Capture the cell that displays the provided text and extract its [X, Y] central coordinate. 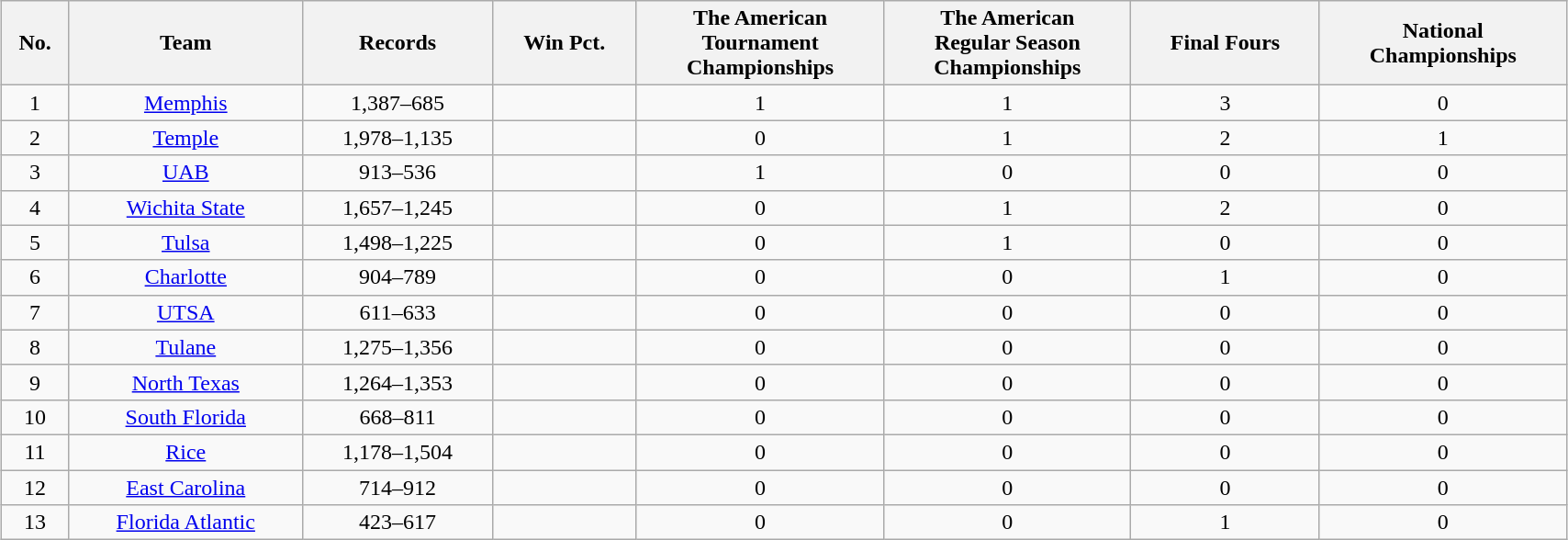
North Texas [185, 382]
National Championships [1443, 43]
Tulane [185, 347]
6 [35, 277]
11 [35, 452]
Wichita State [185, 208]
Tulsa [185, 242]
1,178–1,504 [398, 452]
The AmericanTournament Championships [760, 43]
Win Pct. [564, 43]
913–536 [398, 173]
No. [35, 43]
Florida Atlantic [185, 523]
5 [35, 242]
1,498–1,225 [398, 242]
Memphis [185, 103]
13 [35, 523]
423–617 [398, 523]
The American Regular Season Championships [1008, 43]
10 [35, 417]
611–633 [398, 312]
UTSA [185, 312]
Team [185, 43]
7 [35, 312]
9 [35, 382]
Final Fours [1225, 43]
1,387–685 [398, 103]
Records [398, 43]
12 [35, 488]
Rice [185, 452]
714–912 [398, 488]
Charlotte [185, 277]
1,657–1,245 [398, 208]
South Florida [185, 417]
1,275–1,356 [398, 347]
668–811 [398, 417]
8 [35, 347]
4 [35, 208]
904–789 [398, 277]
UAB [185, 173]
East Carolina [185, 488]
Temple [185, 138]
1,264–1,353 [398, 382]
1,978–1,135 [398, 138]
